Output the (x, y) coordinate of the center of the cell containing the given text.  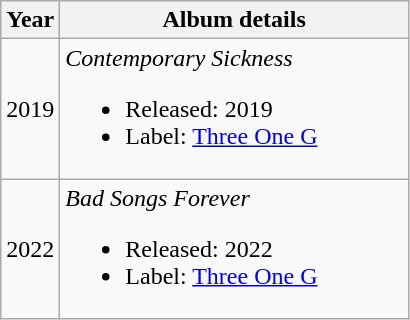
Contemporary SicknessReleased: 2019Label: Three One G (234, 109)
Bad Songs ForeverReleased: 2022Label: Three One G (234, 249)
2019 (30, 109)
Album details (234, 20)
2022 (30, 249)
Year (30, 20)
